Output the (x, y) coordinate of the center of the cell containing the given text.  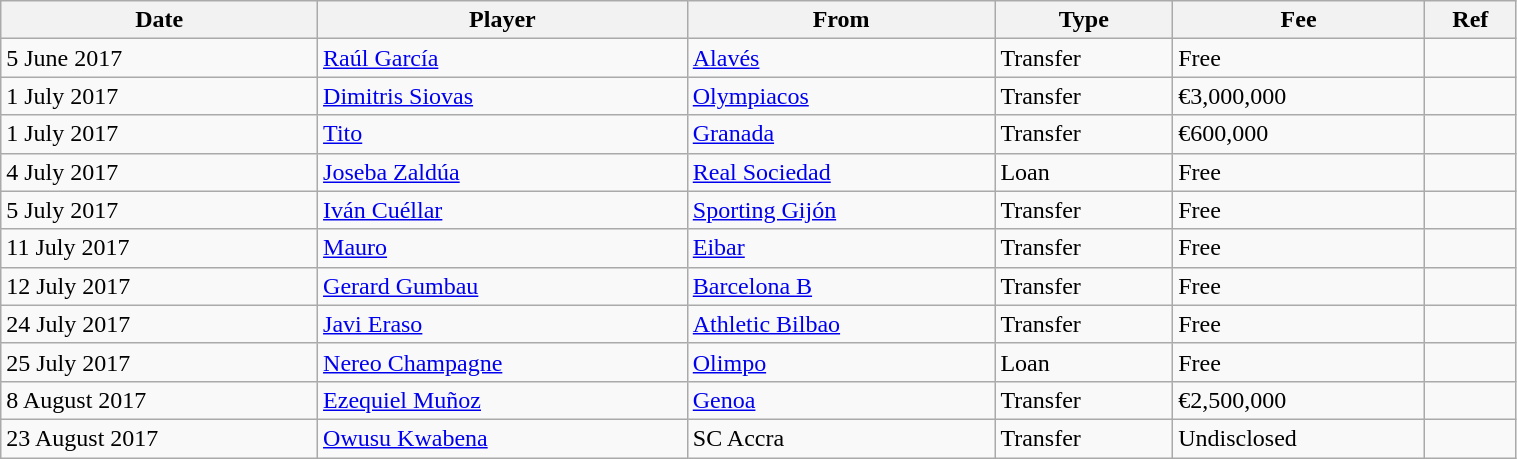
5 July 2017 (160, 210)
Sporting Gijón (841, 210)
SC Accra (841, 438)
Barcelona B (841, 286)
Genoa (841, 400)
Eibar (841, 248)
Alavés (841, 58)
Mauro (503, 248)
€2,500,000 (1299, 400)
Raúl García (503, 58)
Real Sociedad (841, 172)
23 August 2017 (160, 438)
11 July 2017 (160, 248)
Ref (1470, 20)
Tito (503, 134)
€600,000 (1299, 134)
8 August 2017 (160, 400)
4 July 2017 (160, 172)
Owusu Kwabena (503, 438)
Undisclosed (1299, 438)
From (841, 20)
Fee (1299, 20)
Dimitris Siovas (503, 96)
Athletic Bilbao (841, 324)
Olympiacos (841, 96)
Date (160, 20)
Type (1084, 20)
Ezequiel Muñoz (503, 400)
Javi Eraso (503, 324)
Iván Cuéllar (503, 210)
12 July 2017 (160, 286)
25 July 2017 (160, 362)
Gerard Gumbau (503, 286)
5 June 2017 (160, 58)
€3,000,000 (1299, 96)
Player (503, 20)
Olimpo (841, 362)
24 July 2017 (160, 324)
Granada (841, 134)
Joseba Zaldúa (503, 172)
Nereo Champagne (503, 362)
